Capture the cell that displays the provided text and extract its [X, Y] central coordinate. 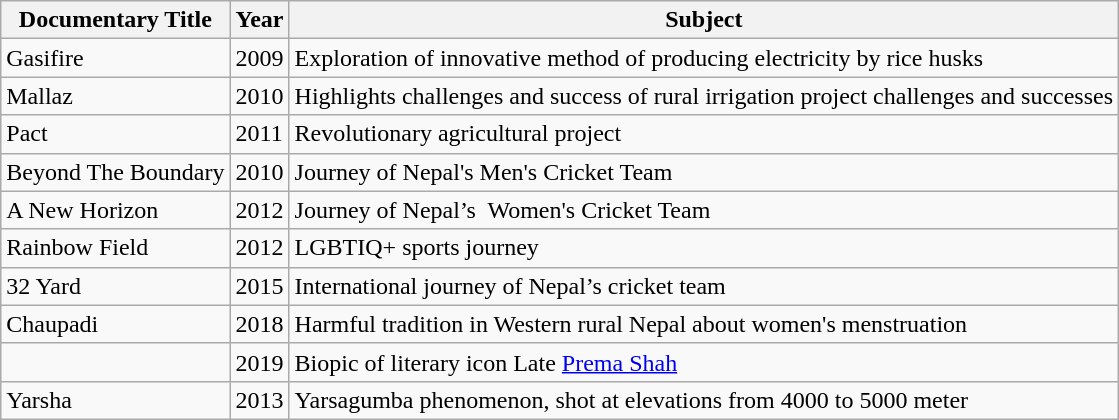
Yarsagumba phenomenon, shot at elevations from 4000 to 5000 meter [704, 400]
Exploration of innovative method of producing electricity by rice husks [704, 58]
Yarsha [116, 400]
32 Yard [116, 286]
2009 [260, 58]
Documentary Title [116, 20]
Biopic of literary icon Late Prema Shah [704, 362]
Harmful tradition in Western rural Nepal about women's menstruation [704, 324]
Mallaz [116, 96]
Journey of Nepal’s Women's Cricket Team [704, 210]
International journey of Nepal’s cricket team [704, 286]
Journey of Nepal's Men's Cricket Team [704, 172]
2011 [260, 134]
2015 [260, 286]
Gasifire [116, 58]
Year [260, 20]
Chaupadi [116, 324]
Highlights challenges and success of rural irrigation project challenges and successes [704, 96]
Rainbow Field [116, 248]
Pact [116, 134]
A New Horizon [116, 210]
Revolutionary agricultural project [704, 134]
2019 [260, 362]
LGBTIQ+ sports journey [704, 248]
2018 [260, 324]
2013 [260, 400]
Beyond The Boundary [116, 172]
Subject [704, 20]
